Search for the cell housing the specified text and yield its [X, Y] center coordinate. 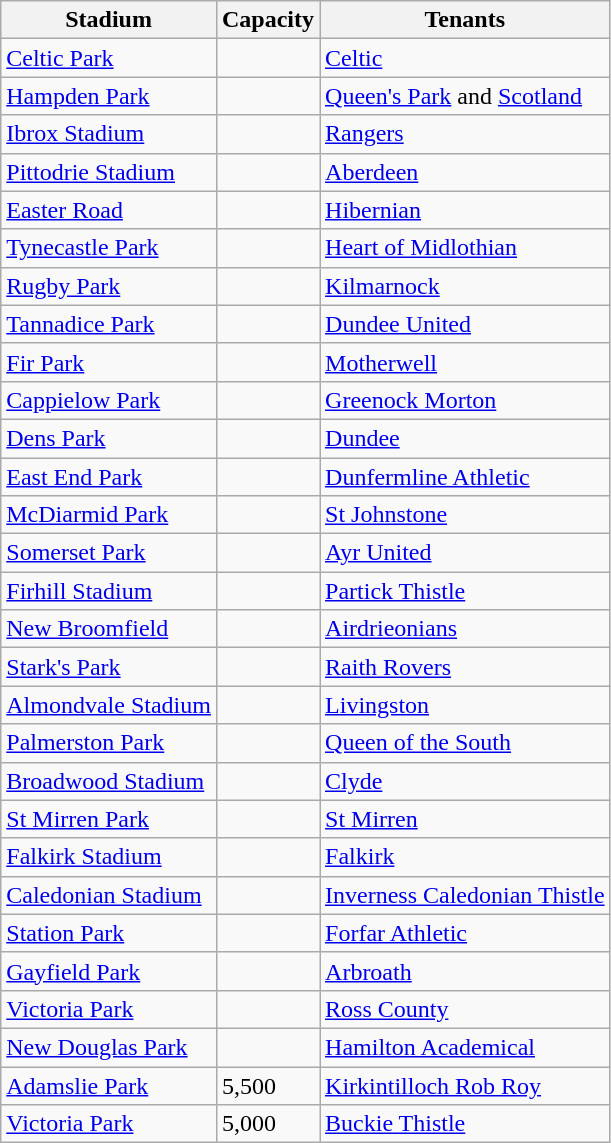
Almondvale Stadium [109, 705]
Queen's Park and Scotland [466, 96]
Falkirk [466, 857]
Broadwood Stadium [109, 781]
Hampden Park [109, 96]
Dundee [466, 438]
Rangers [466, 134]
Dundee United [466, 324]
5,500 [268, 1085]
Pittodrie Stadium [109, 172]
Greenock Morton [466, 400]
Tannadice Park [109, 324]
Celtic Park [109, 58]
Stadium [109, 20]
Cappielow Park [109, 400]
Buckie Thistle [466, 1124]
Stark's Park [109, 667]
St Johnstone [466, 515]
St Mirren Park [109, 819]
Kilmarnock [466, 286]
Somerset Park [109, 553]
Firhill Stadium [109, 591]
Aberdeen [466, 172]
Raith Rovers [466, 667]
Dunfermline Athletic [466, 477]
Hibernian [466, 210]
Arbroath [466, 971]
McDiarmid Park [109, 515]
Celtic [466, 58]
Caledonian Stadium [109, 895]
Adamslie Park [109, 1085]
Kirkintilloch Rob Roy [466, 1085]
5,000 [268, 1124]
Ayr United [466, 553]
Motherwell [466, 362]
Gayfield Park [109, 971]
Palmerston Park [109, 743]
Ross County [466, 1009]
Tenants [466, 20]
Dens Park [109, 438]
New Douglas Park [109, 1047]
Falkirk Stadium [109, 857]
Tynecastle Park [109, 248]
Capacity [268, 20]
Queen of the South [466, 743]
Station Park [109, 933]
Rugby Park [109, 286]
Easter Road [109, 210]
Inverness Caledonian Thistle [466, 895]
Fir Park [109, 362]
East End Park [109, 477]
Clyde [466, 781]
Forfar Athletic [466, 933]
Ibrox Stadium [109, 134]
Heart of Midlothian [466, 248]
New Broomfield [109, 629]
St Mirren [466, 819]
Airdrieonians [466, 629]
Partick Thistle [466, 591]
Hamilton Academical [466, 1047]
Livingston [466, 705]
